Output the [X, Y] coordinate of the center of the cell containing the given text.  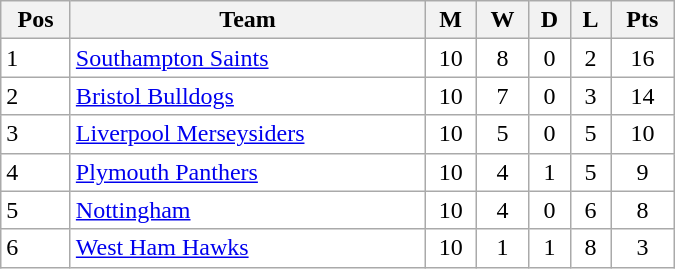
9 [642, 172]
Liverpool Merseysiders [247, 134]
14 [642, 96]
D [549, 20]
7 [503, 96]
Nottingham [247, 210]
Team [247, 20]
Southampton Saints [247, 58]
M [451, 20]
Plymouth Panthers [247, 172]
16 [642, 58]
Bristol Bulldogs [247, 96]
L [590, 20]
West Ham Hawks [247, 248]
Pos [36, 20]
Pts [642, 20]
W [503, 20]
